From the cell containing the given text, extract its center point as [x, y] coordinate. 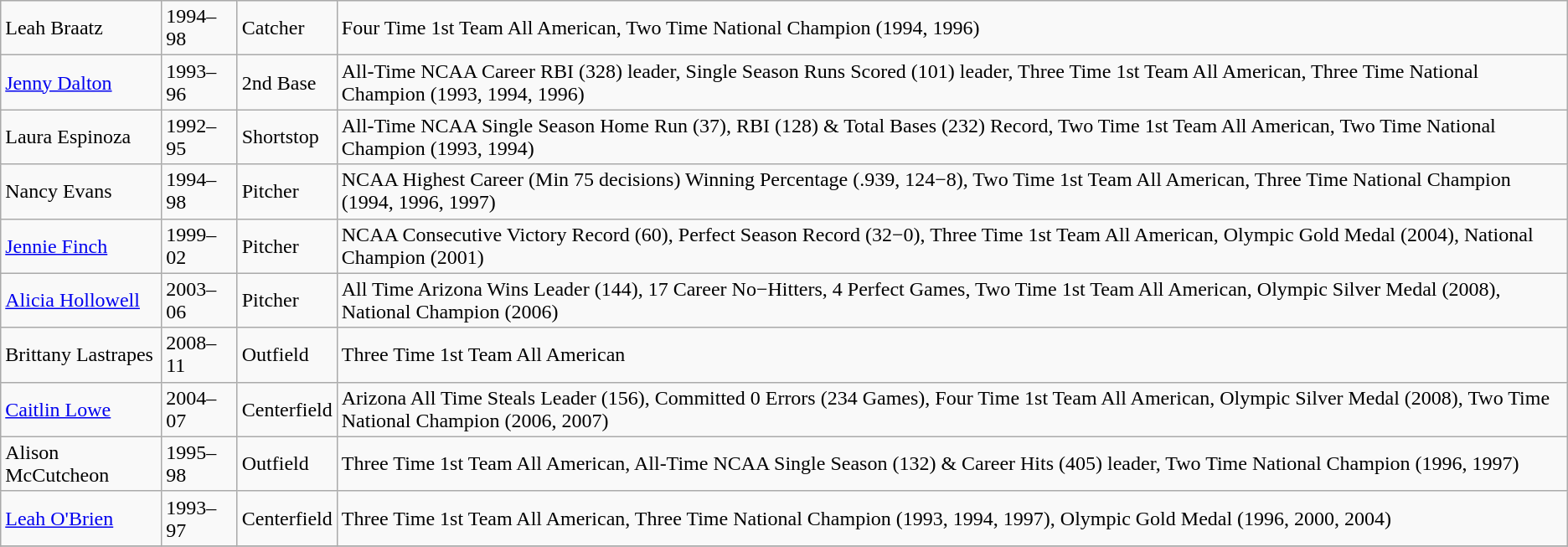
2004–07 [199, 409]
1992–95 [199, 137]
Laura Espinoza [81, 137]
Alicia Hollowell [81, 300]
2008–11 [199, 355]
Three Time 1st Team All American, Three Time National Champion (1993, 1994, 1997), Olympic Gold Medal (1996, 2000, 2004) [952, 518]
Four Time 1st Team All American, Two Time National Champion (1994, 1996) [952, 28]
Leah O'Brien [81, 518]
Three Time 1st Team All American, All-Time NCAA Single Season (132) & Career Hits (405) leader, Two Time National Champion (1996, 1997) [952, 464]
Alison McCutcheon [81, 464]
2003–06 [199, 300]
1993–97 [199, 518]
Catcher [286, 28]
Brittany Lastrapes [81, 355]
1995–98 [199, 464]
Jenny Dalton [81, 82]
1993–96 [199, 82]
Jennie Finch [81, 246]
Three Time 1st Team All American [952, 355]
Shortstop [286, 137]
Leah Braatz [81, 28]
Nancy Evans [81, 191]
1999–02 [199, 246]
Caitlin Lowe [81, 409]
2nd Base [286, 82]
